Provide the [X, Y] coordinate of the cell's center where the given text is located.  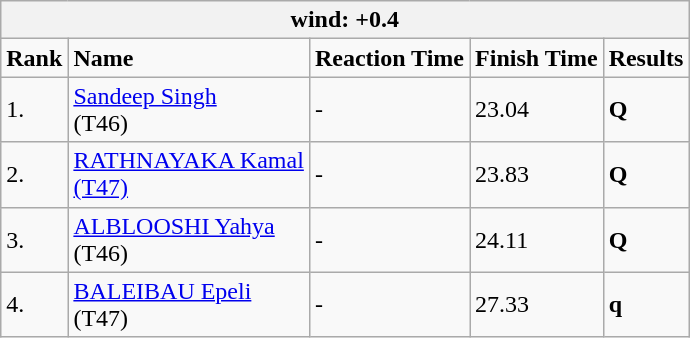
RATHNAYAKA Kamal(T47) [189, 174]
23.04 [537, 110]
BALEIBAU Epeli(T47) [189, 304]
4. [34, 304]
Results [646, 58]
1. [34, 110]
wind: +0.4 [345, 20]
24.11 [537, 240]
Reaction Time [389, 58]
Sandeep Singh(T46) [189, 110]
3. [34, 240]
2. [34, 174]
27.33 [537, 304]
Rank [34, 58]
ALBLOOSHI Yahya(T46) [189, 240]
23.83 [537, 174]
Name [189, 58]
Finish Time [537, 58]
q [646, 304]
